For the text-containing cell, return its midpoint in (X, Y) coordinate format. 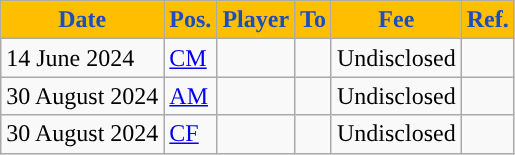
Fee (396, 20)
Pos. (190, 20)
Date (82, 20)
To (314, 20)
14 June 2024 (82, 58)
AM (190, 96)
CF (190, 134)
CM (190, 58)
Player (256, 20)
Ref. (488, 20)
